Pinpoint the cell where the given text exists, returning its (x, y) midpoint coordinate. 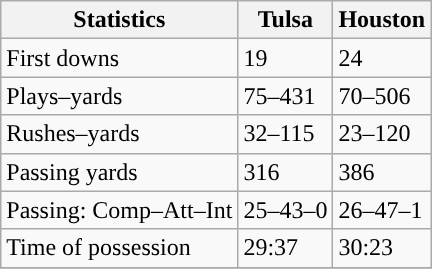
Plays–yards (120, 96)
23–120 (382, 134)
26–47–1 (382, 210)
19 (286, 58)
386 (382, 172)
75–431 (286, 96)
30:23 (382, 248)
Passing: Comp–Att–Int (120, 210)
25–43–0 (286, 210)
24 (382, 58)
Tulsa (286, 20)
29:37 (286, 248)
32–115 (286, 134)
Rushes–yards (120, 134)
First downs (120, 58)
70–506 (382, 96)
316 (286, 172)
Passing yards (120, 172)
Time of possession (120, 248)
Houston (382, 20)
Statistics (120, 20)
